Identify which cell holds the provided text, then report its (x, y) central coordinate. 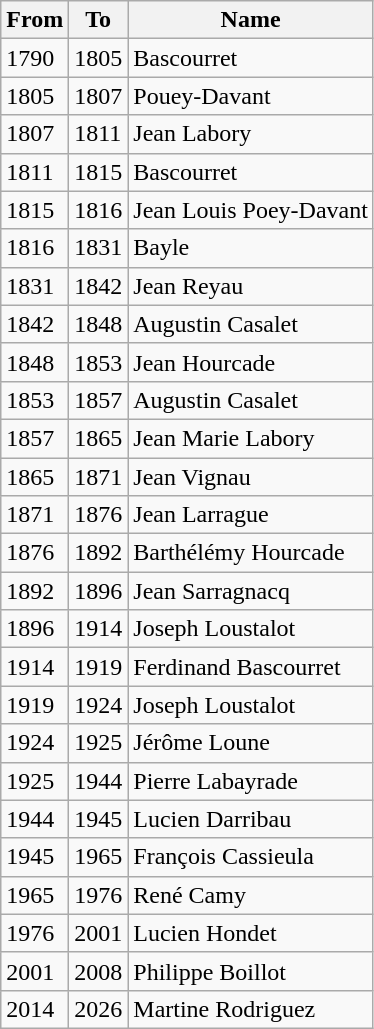
1790 (35, 58)
René Camy (251, 895)
Jean Hourcade (251, 362)
Lucien Darribau (251, 819)
Jean Vignau (251, 477)
2026 (98, 1009)
Barthélémy Hourcade (251, 553)
Lucien Hondet (251, 933)
Ferdinand Bascourret (251, 667)
From (35, 20)
Bayle (251, 248)
Philippe Boillot (251, 971)
Name (251, 20)
Jean Marie Labory (251, 438)
Jean Labory (251, 134)
Pierre Labayrade (251, 781)
Pouey-Davant (251, 96)
2008 (98, 971)
2014 (35, 1009)
To (98, 20)
Jean Louis Poey-Davant (251, 210)
Jérôme Loune (251, 743)
François Cassieula (251, 857)
Jean Reyau (251, 286)
Martine Rodriguez (251, 1009)
Jean Sarragnacq (251, 591)
Jean Larrague (251, 515)
